Find where the given text appears and provide that cell's center as (x, y) coordinate. 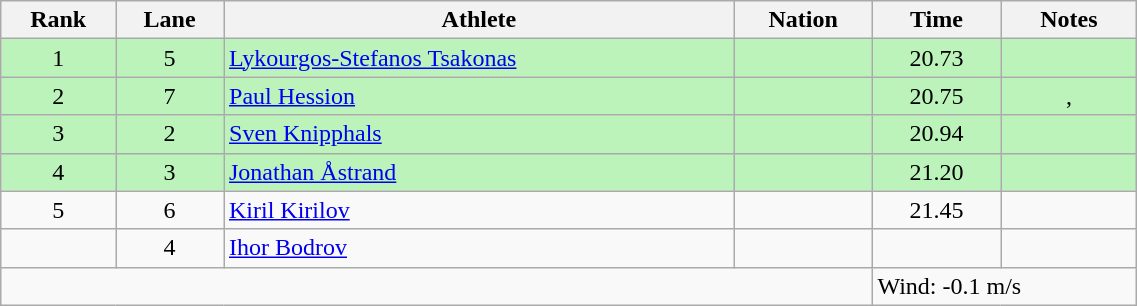
Time (936, 20)
Notes (1069, 20)
, (1069, 96)
Kiril Kirilov (480, 210)
20.94 (936, 134)
Wind: -0.1 m/s (1004, 286)
7 (170, 96)
Lykourgos-Stefanos Tsakonas (480, 58)
20.75 (936, 96)
21.45 (936, 210)
6 (170, 210)
21.20 (936, 172)
Nation (803, 20)
Jonathan Åstrand (480, 172)
20.73 (936, 58)
Rank (58, 20)
Sven Knipphals (480, 134)
1 (58, 58)
Lane (170, 20)
Athlete (480, 20)
Paul Hession (480, 96)
Ihor Bodrov (480, 248)
